Extract the [x, y] coordinate from the center of the cell holding the provided text.  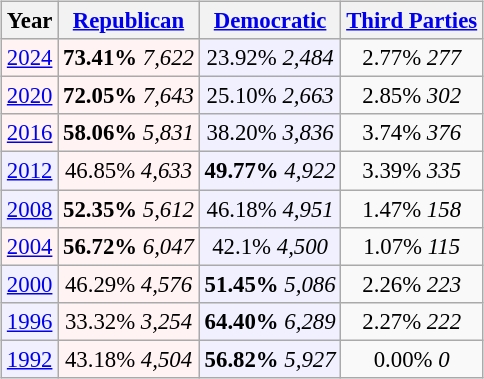
2.27% 222 [412, 321]
Year [30, 21]
3.39% 335 [412, 171]
0.00% 0 [412, 359]
3.74% 376 [412, 133]
49.77% 4,922 [270, 171]
2.85% 302 [412, 96]
2012 [30, 171]
51.45% 5,086 [270, 284]
23.92% 2,484 [270, 58]
58.06% 5,831 [129, 133]
43.18% 4,504 [129, 359]
2000 [30, 284]
2016 [30, 133]
46.18% 4,951 [270, 209]
72.05% 7,643 [129, 96]
46.29% 4,576 [129, 284]
2008 [30, 209]
2020 [30, 96]
56.72% 6,047 [129, 246]
42.1% 4,500 [270, 246]
1996 [30, 321]
Third Parties [412, 21]
38.20% 3,836 [270, 133]
1.47% 158 [412, 209]
46.85% 4,633 [129, 171]
1992 [30, 359]
1.07% 115 [412, 246]
64.40% 6,289 [270, 321]
Republican [129, 21]
2.77% 277 [412, 58]
25.10% 2,663 [270, 96]
2024 [30, 58]
Democratic [270, 21]
33.32% 3,254 [129, 321]
2004 [30, 246]
73.41% 7,622 [129, 58]
52.35% 5,612 [129, 209]
56.82% 5,927 [270, 359]
2.26% 223 [412, 284]
